For the text-containing cell, return its midpoint in (X, Y) coordinate format. 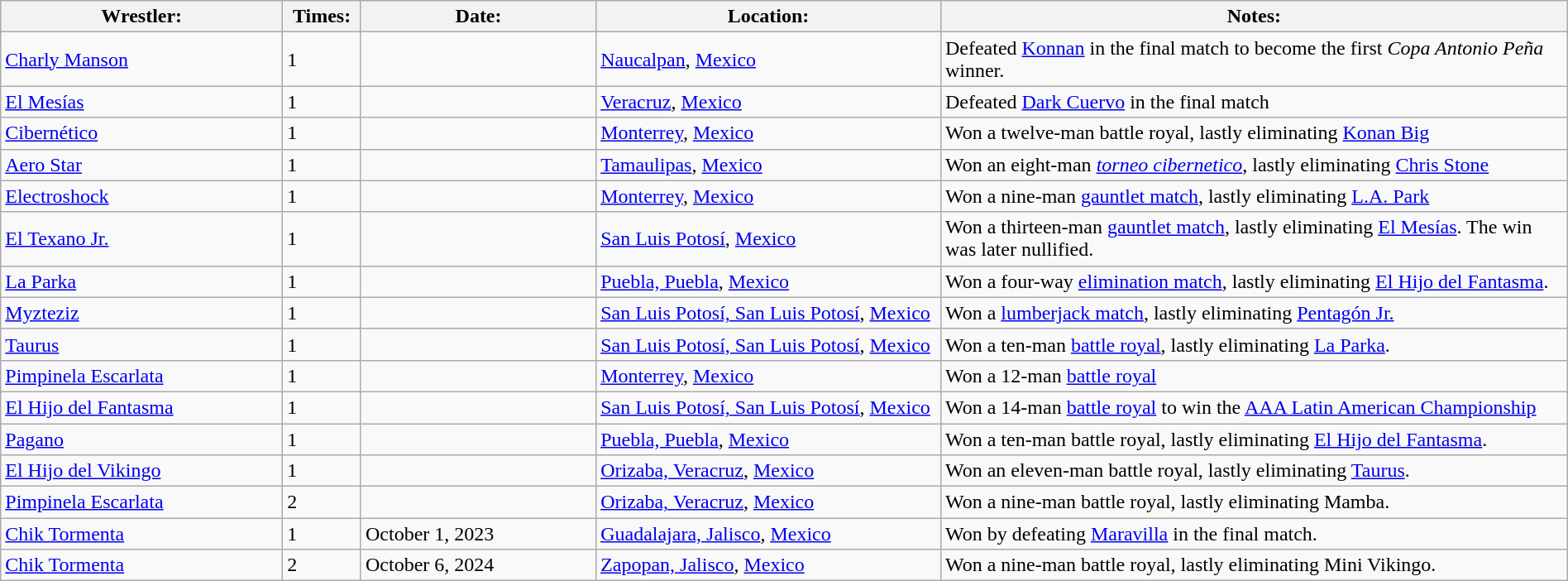
El Hijo del Vikingo (142, 471)
Date: (478, 17)
Won a nine-man battle royal, lastly eliminating Mamba. (1254, 502)
El Texano Jr. (142, 238)
Wrestler: (142, 17)
Won an eight-man torneo cibernetico, lastly eliminating Chris Stone (1254, 165)
Won a ten-man battle royal, lastly eliminating El Hijo del Fantasma. (1254, 439)
Location: (769, 17)
Cibernético (142, 133)
Defeated Konnan in the final match to become the first Copa Antonio Peña winner. (1254, 60)
Won a nine-man gauntlet match, lastly eliminating L.A. Park (1254, 196)
Won a nine-man battle royal, lastly eliminating Mini Vikingo. (1254, 565)
Veracruz, Mexico (769, 102)
Won by defeating Maravilla in the final match. (1254, 534)
Zapopan, Jalisco, Mexico (769, 565)
Defeated Dark Cuervo in the final match (1254, 102)
La Parka (142, 281)
Won a 14-man battle royal to win the AAA Latin American Championship (1254, 407)
October 1, 2023 (478, 534)
Times: (323, 17)
Pagano (142, 439)
Myzteziz (142, 313)
Won a thirteen-man gauntlet match, lastly eliminating El Mesías. The win was later nullified. (1254, 238)
Won a ten-man battle royal, lastly eliminating La Parka. (1254, 344)
Charly Manson (142, 60)
San Luis Potosí, Mexico (769, 238)
Won a 12-man battle royal (1254, 376)
Won a twelve-man battle royal, lastly eliminating Konan Big (1254, 133)
Naucalpan, Mexico (769, 60)
Electroshock (142, 196)
October 6, 2024 (478, 565)
Won an eleven-man battle royal, lastly eliminating Taurus. (1254, 471)
Tamaulipas, Mexico (769, 165)
El Mesías (142, 102)
Won a lumberjack match, lastly eliminating Pentagón Jr. (1254, 313)
Aero Star (142, 165)
Guadalajara, Jalisco, Mexico (769, 534)
Taurus (142, 344)
El Hijo del Fantasma (142, 407)
Won a four-way elimination match, lastly eliminating El Hijo del Fantasma. (1254, 281)
Notes: (1254, 17)
